Provide the [x, y] coordinate of the cell's center where the given text is located.  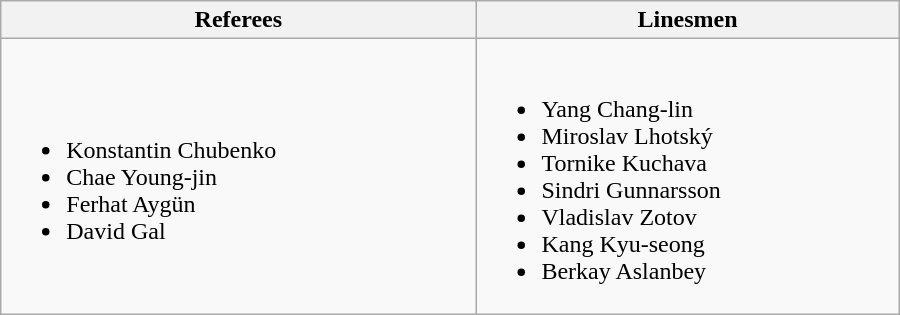
Linesmen [688, 20]
Yang Chang-lin Miroslav Lhotský Tornike Kuchava Sindri Gunnarsson Vladislav Zotov Kang Kyu-seong Berkay Aslanbey [688, 176]
Referees [238, 20]
Konstantin Chubenko Chae Young-jin Ferhat Aygün David Gal [238, 176]
